Provide the [X, Y] coordinate of the cell's center where the given text is located.  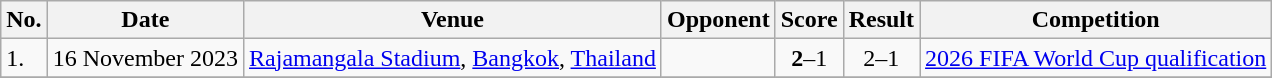
Score [809, 20]
Result [881, 20]
1. [24, 58]
16 November 2023 [145, 58]
No. [24, 20]
2026 FIFA World Cup qualification [1096, 58]
Date [145, 20]
Opponent [718, 20]
Venue [453, 20]
Competition [1096, 20]
Rajamangala Stadium, Bangkok, Thailand [453, 58]
